Find where the given text appears and provide that cell's center as [x, y] coordinate. 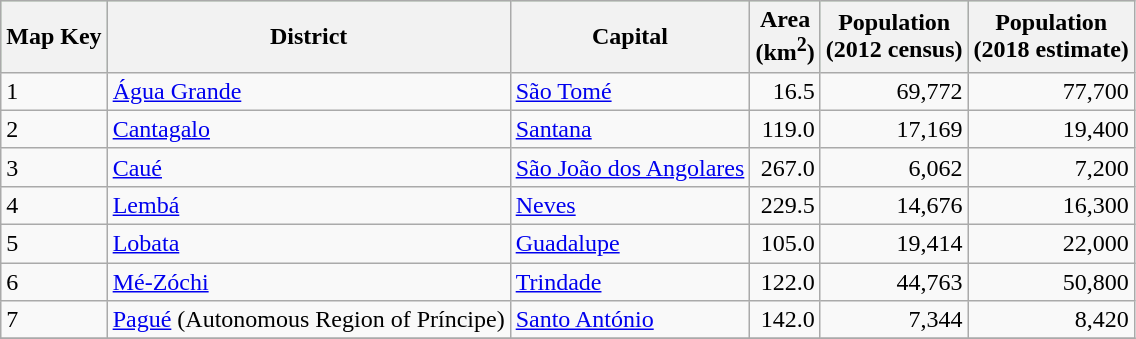
Lobata [308, 244]
6,062 [894, 167]
Area (km2) [785, 37]
Capital [630, 37]
Lembá [308, 205]
3 [54, 167]
Mé-Zóchi [308, 282]
19,400 [1051, 129]
16,300 [1051, 205]
122.0 [785, 282]
44,763 [894, 282]
Santana [630, 129]
105.0 [785, 244]
6 [54, 282]
16.5 [785, 91]
50,800 [1051, 282]
19,414 [894, 244]
267.0 [785, 167]
Guadalupe [630, 244]
69,772 [894, 91]
7,344 [894, 320]
Santo António [630, 320]
Caué [308, 167]
229.5 [785, 205]
Água Grande [308, 91]
São Tomé [630, 91]
22,000 [1051, 244]
Cantagalo [308, 129]
7 [54, 320]
7,200 [1051, 167]
Population (2012 census) [894, 37]
142.0 [785, 320]
4 [54, 205]
Map Key [54, 37]
São João dos Angolares [630, 167]
Neves [630, 205]
Trindade [630, 282]
77,700 [1051, 91]
Population (2018 estimate) [1051, 37]
8,420 [1051, 320]
5 [54, 244]
14,676 [894, 205]
17,169 [894, 129]
119.0 [785, 129]
Pagué (Autonomous Region of Príncipe) [308, 320]
District [308, 37]
2 [54, 129]
1 [54, 91]
